Provide the (x, y) coordinate of the cell's center where the given text is located.  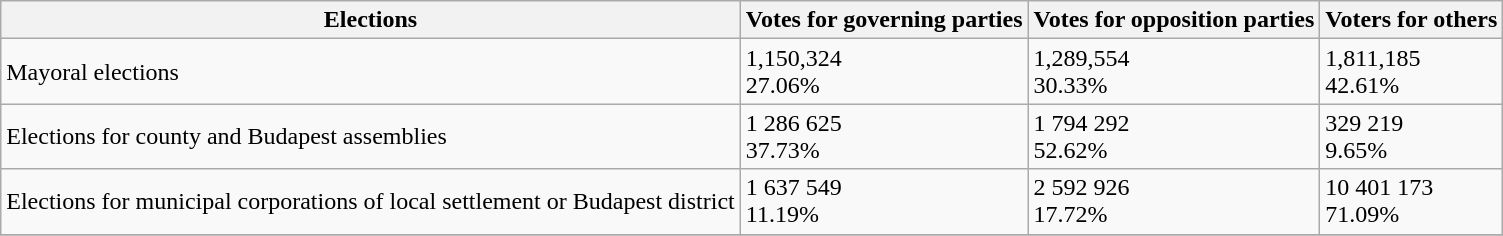
1,289,55430.33% (1174, 72)
Elections (371, 20)
1,811,18542.61% (1412, 72)
Elections for county and Budapest assemblies (371, 136)
1,150,32427.06% (884, 72)
1 794 29252.62% (1174, 136)
1 637 54911.19% (884, 202)
1 286 62537.73% (884, 136)
Votes for opposition parties (1174, 20)
Votes for governing parties (884, 20)
10 401 17371.09% (1412, 202)
Voters for others (1412, 20)
2 592 92617.72% (1174, 202)
329 2199.65% (1412, 136)
Elections for municipal corporations of local settlement or Budapest district (371, 202)
Mayoral elections (371, 72)
